Find where the given text appears and provide that cell's center as (X, Y) coordinate. 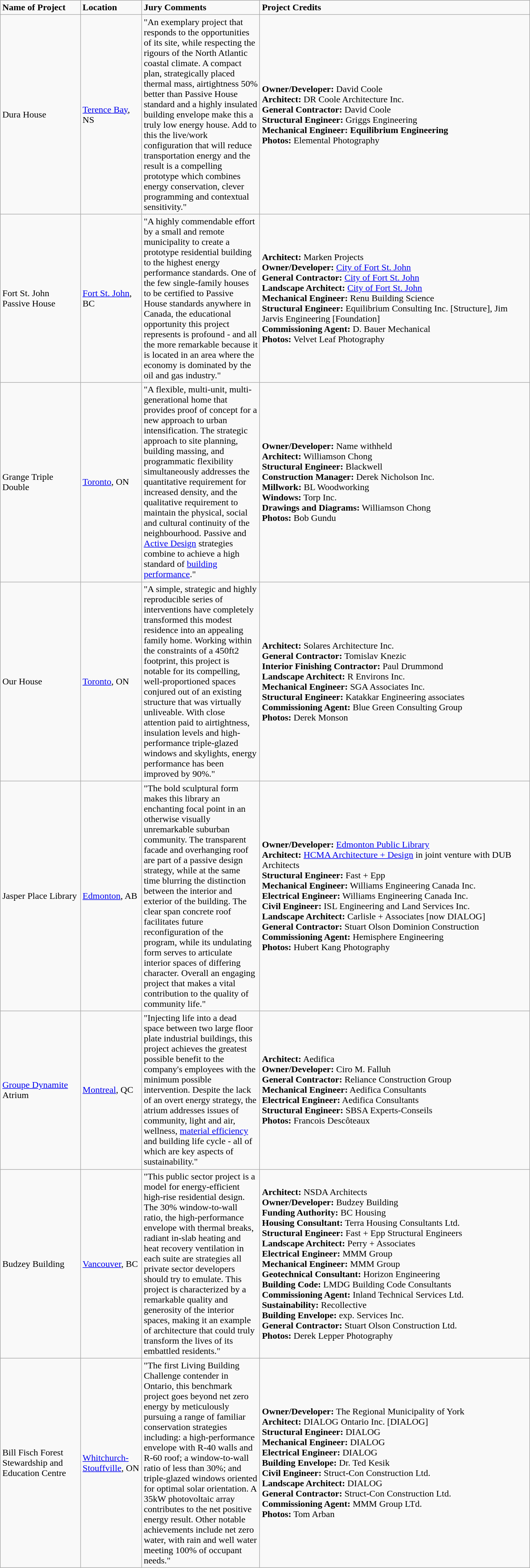
Vancouver, BC (111, 1264)
Jasper Place Library (40, 896)
Bill Fisch Forest Stewardship and Education Centre (40, 1463)
Montreal, QC (111, 1090)
Jury Comments (201, 8)
Name of Project (40, 8)
Dura House (40, 114)
Terence Bay, NS (111, 114)
Edmonton, AB (111, 896)
Grange Triple Double (40, 482)
Groupe Dynamite Atrium (40, 1090)
Fort St. John, BC (111, 298)
Project Credits (395, 8)
Whitchurch-Stouffville, ON (111, 1463)
Budzey Building (40, 1264)
Our House (40, 681)
Fort St. John Passive House (40, 298)
Location (111, 8)
